Capture the cell that displays the provided text and extract its [x, y] central coordinate. 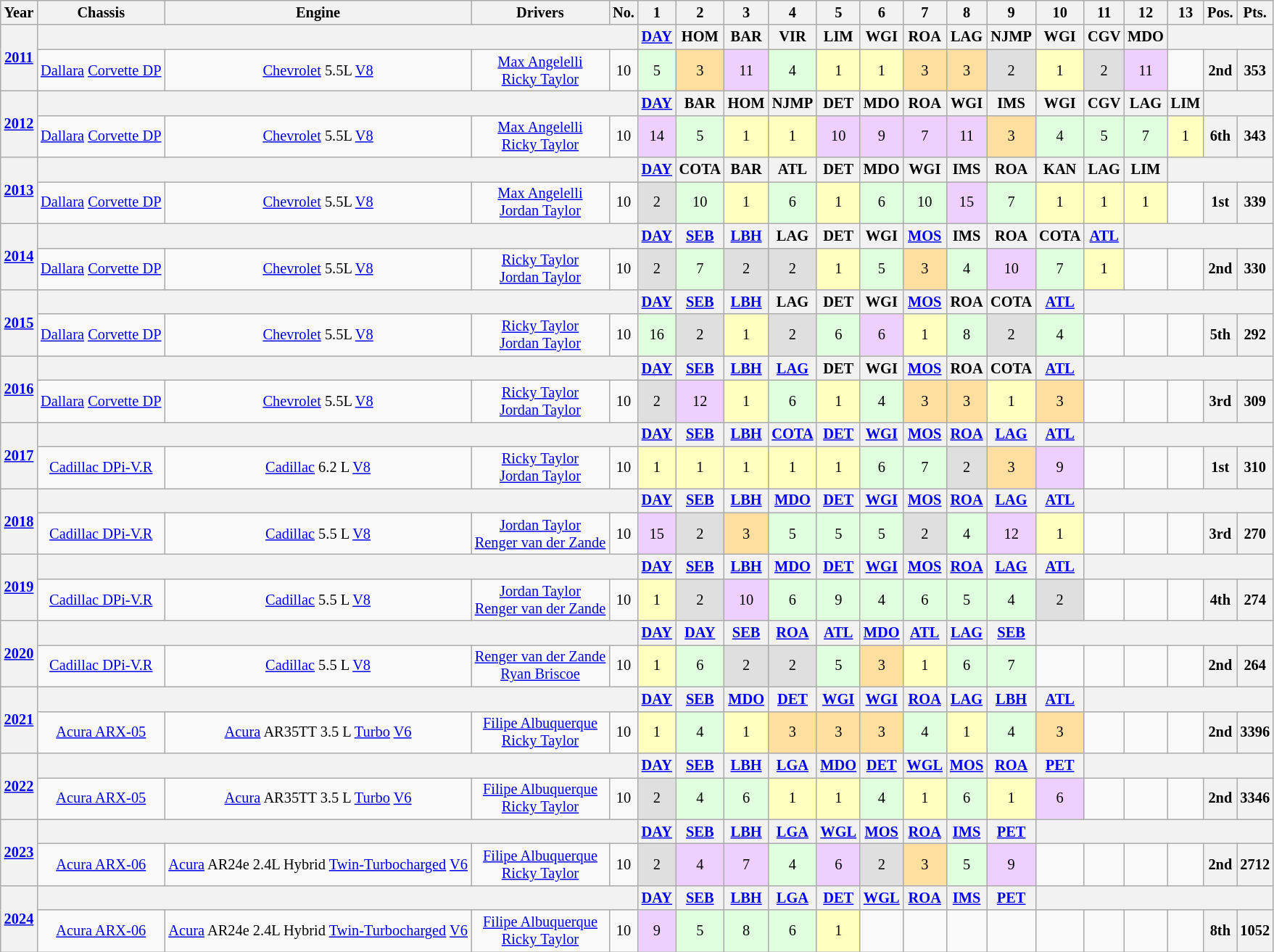
Renger van der Zande Ryan Briscoe [540, 666]
6th [1220, 136]
KAN [1060, 170]
No. [624, 12]
270 [1255, 534]
309 [1255, 401]
Pts. [1255, 12]
264 [1255, 666]
Chassis [101, 12]
Year [19, 12]
2023 [19, 853]
8th [1220, 931]
Drivers [540, 12]
274 [1255, 600]
2712 [1255, 864]
3346 [1255, 798]
2021 [19, 719]
2024 [19, 918]
1052 [1255, 931]
Pos. [1220, 12]
2012 [19, 123]
Cadillac 6.2 L V8 [318, 468]
353 [1255, 70]
2022 [19, 786]
292 [1255, 335]
2016 [19, 389]
16 [657, 335]
4th [1220, 600]
13 [1186, 12]
5th [1220, 335]
Engine [318, 12]
2014 [19, 257]
14 [657, 136]
3396 [1255, 732]
2019 [19, 587]
2011 [19, 58]
2013 [19, 190]
339 [1255, 202]
2018 [19, 521]
330 [1255, 269]
2015 [19, 322]
343 [1255, 136]
310 [1255, 468]
VIR [792, 37]
2017 [19, 455]
Max Angelelli Jordan Taylor [540, 202]
2020 [19, 654]
